Determine the (X, Y) coordinate at the center of the cell enclosing the given text.  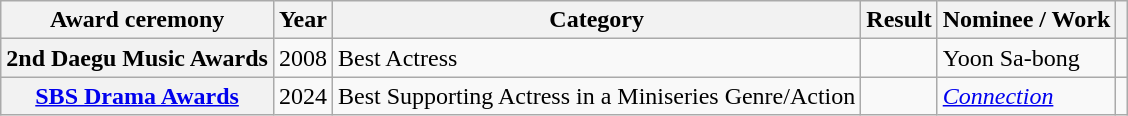
2008 (302, 58)
Year (302, 20)
SBS Drama Awards (138, 96)
Category (596, 20)
Nominee / Work (1026, 20)
2nd Daegu Music Awards (138, 58)
2024 (302, 96)
Yoon Sa-bong (1026, 58)
Best Actress (596, 58)
Best Supporting Actress in a Miniseries Genre/Action (596, 96)
Award ceremony (138, 20)
Connection (1026, 96)
Result (899, 20)
